Detect which cell encompasses the target text, then output its (x, y) center coordinate. 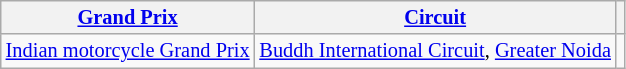
Grand Prix (128, 17)
Buddh International Circuit, Greater Noida (434, 51)
Circuit (434, 17)
Indian motorcycle Grand Prix (128, 51)
